Search for the cell housing the specified text and yield its [x, y] center coordinate. 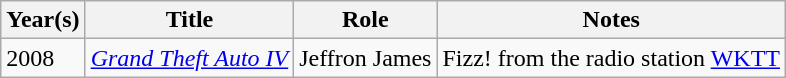
Year(s) [43, 20]
Grand Theft Auto IV [190, 58]
Notes [612, 20]
2008 [43, 58]
Jeffron James [366, 58]
Fizz! from the radio station WKTT [612, 58]
Role [366, 20]
Title [190, 20]
